Extract the (x, y) coordinate from the center of the cell holding the provided text.  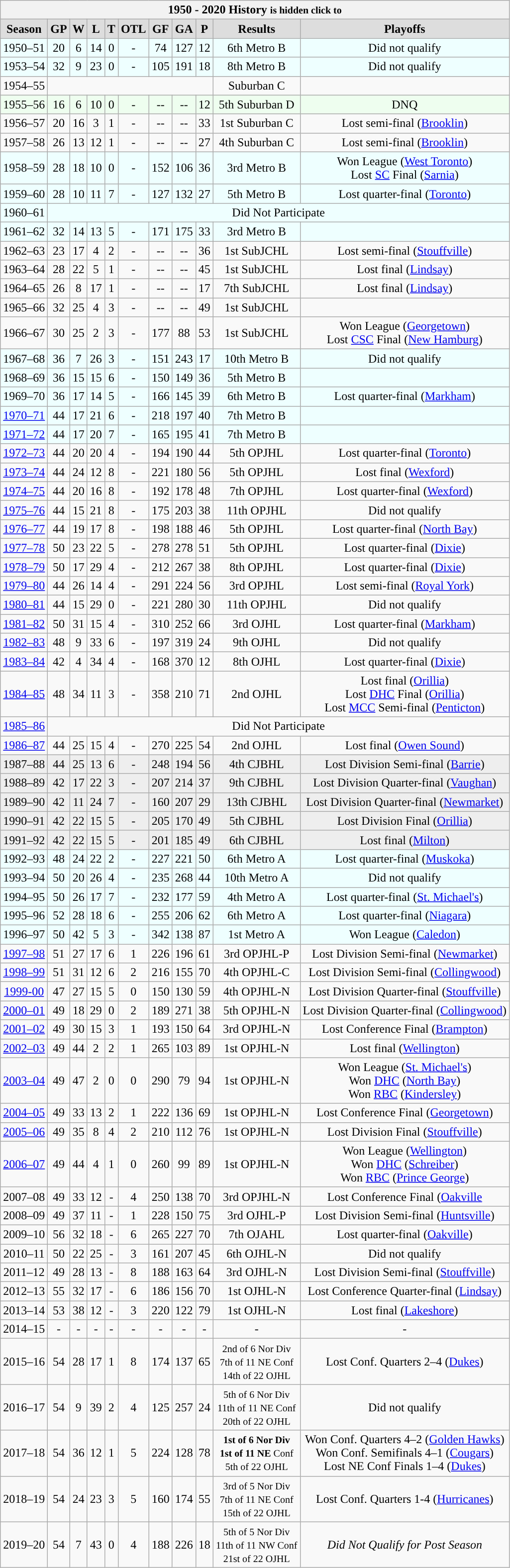
1950–51 (24, 48)
1973–74 (24, 472)
106 (184, 168)
19 (79, 529)
2012–13 (24, 1291)
Playoffs (405, 29)
4th Metro A (257, 897)
2016–17 (24, 1407)
1995–96 (24, 916)
270 (160, 745)
Lost Division Semi-final (Collingwood) (405, 973)
1978–79 (24, 567)
3rd of 5 Nor Div7th of 11 NE Conf15th of 22 OJHL (257, 1499)
1956–57 (24, 123)
61 (204, 954)
220 (160, 1310)
2005–06 (24, 1132)
1979–80 (24, 586)
2014–15 (24, 1329)
196 (184, 954)
Lost Conference Quarter-final (Lindsay) (405, 1291)
1976–77 (24, 529)
2006–07 (24, 1164)
260 (160, 1164)
3rd OJHL (257, 624)
1977–78 (24, 548)
170 (184, 821)
1970–71 (24, 415)
Lost Division Quarter-final (Stouffville) (405, 991)
Suburban C (257, 86)
166 (160, 396)
1953–54 (24, 67)
1988–89 (24, 783)
1993–94 (24, 878)
99 (184, 1164)
Lost final (Lakeshore) (405, 1310)
Lost Division Quarter-final (Vaughan) (405, 783)
3rd OJHL-N (257, 1273)
Lost Division Final (Stouffville) (405, 1132)
1974–75 (24, 491)
9th CJBHL (257, 783)
Won League (Caledon) (405, 935)
6th CJBHL (257, 840)
W (79, 29)
Lost quarter-final (Oakville) (405, 1234)
65 (204, 1362)
248 (160, 764)
1960–61 (24, 212)
1961–62 (24, 231)
GP (59, 29)
145 (184, 396)
4th OPJHL-N (257, 991)
171 (160, 231)
198 (160, 529)
8th OPJHL (257, 567)
Lost Division Quarter-final (Collingwood) (405, 1010)
1963–64 (24, 270)
88 (184, 333)
71 (204, 694)
1994–95 (24, 897)
Lost final (Owen Sound) (405, 745)
Results (257, 29)
155 (184, 973)
125 (160, 1407)
358 (160, 694)
1950 - 2020 History is hidden click to (255, 10)
P (204, 29)
252 (184, 624)
2004–05 (24, 1113)
2018–19 (24, 1499)
13th CJBHL (257, 802)
6th OJHL-N (257, 1253)
161 (160, 1253)
3rd OJHL-P (257, 1215)
Lost Division Semi-final (Newmarket) (405, 954)
1957–58 (24, 142)
205 (160, 821)
7th SubJCHL (257, 289)
46 (204, 529)
35 (79, 1132)
1984–85 (24, 694)
41 (204, 434)
271 (184, 1010)
1981–82 (24, 624)
Lost Division Semi-final (Stouffville) (405, 1273)
189 (160, 1010)
2002–03 (24, 1048)
250 (160, 1196)
185 (184, 840)
1999-00 (24, 991)
66 (204, 624)
75 (204, 1215)
43 (96, 1545)
87 (204, 935)
191 (184, 67)
Lost Conf. Quarters 1-4 (Hurricanes) (405, 1499)
10th Metro B (257, 359)
Lost Conference Final (Oakville (405, 1196)
1954–55 (24, 86)
2010–11 (24, 1253)
1958–59 (24, 168)
319 (184, 643)
1971–72 (24, 434)
1972–73 (24, 453)
5th of 6 Nor Div11th of 11 NE Conf20th of 22 OJHL (257, 1407)
128 (184, 1453)
94 (204, 1080)
1990–91 (24, 821)
69 (204, 1113)
40 (204, 415)
Season (24, 29)
1989–90 (24, 802)
5th Suburban D (257, 104)
2008–09 (24, 1215)
2011–12 (24, 1273)
1980–81 (24, 605)
216 (160, 973)
1967–68 (24, 359)
Lost Conf. Quarters 2–4 (Dukes) (405, 1362)
Won League (Wellington)Won DHC (Schreiber)Won RBC (Prince George) (405, 1164)
1996–97 (24, 935)
190 (184, 453)
7th OPJHL (257, 491)
136 (184, 1113)
1966–67 (24, 333)
103 (184, 1048)
2001–02 (24, 1029)
178 (184, 491)
5th CJBHL (257, 821)
Won League (Georgetown)Lost CSC Final (New Hamburg) (405, 333)
122 (184, 1310)
267 (184, 567)
3rd OPJHL-P (257, 954)
152 (160, 168)
163 (184, 1273)
1997–98 (24, 954)
52 (59, 916)
2015–16 (24, 1362)
2019–20 (24, 1545)
Lost quarter-final (Wexford) (405, 491)
74 (160, 48)
4th OPJHL-C (257, 973)
5th OPJHL-N (257, 1010)
1955–56 (24, 104)
Lost quarter-final (North Bay) (405, 529)
4th CJBHL (257, 764)
Won League (St. Michael's)Won DHC (North Bay)Won RBC (Kindersley) (405, 1080)
168 (160, 662)
156 (184, 1291)
203 (184, 510)
132 (184, 194)
8th OJHL (257, 662)
Lost quarter-final (Niagara) (405, 916)
OTL (133, 29)
149 (184, 378)
1st Metro A (257, 935)
1998–99 (24, 973)
Lost Division Final (Orillia) (405, 821)
214 (184, 783)
225 (184, 745)
222 (160, 1113)
2017–18 (24, 1453)
10th Metro A (257, 878)
212 (160, 567)
1991–92 (24, 840)
Lost final (Milton) (405, 840)
1987–88 (24, 764)
Lost Division Semi-final (Huntsville) (405, 1215)
Lost quarter-final (Muskoka) (405, 859)
2009–10 (24, 1234)
137 (184, 1362)
1975–76 (24, 510)
112 (184, 1132)
Lost final (Wexford) (405, 472)
2013–14 (24, 1310)
Won League (West Toronto)Lost SC Final (Sarnia) (405, 168)
370 (184, 662)
2003–04 (24, 1080)
165 (160, 434)
1992–93 (24, 859)
1959–60 (24, 194)
T (111, 29)
7th OJAHL (257, 1234)
192 (160, 491)
5th of 5 Nor Div11th of 11 NW Conf21st of 22 OJHL (257, 1545)
2000–01 (24, 1010)
Lost Division Quarter-final (Newmarket) (405, 802)
2007–08 (24, 1196)
151 (160, 359)
3rd OPJHL (257, 586)
Lost semi-final (Stouffville) (405, 250)
1986–87 (24, 745)
195 (184, 434)
Lost semi-final (Royal York) (405, 586)
201 (160, 840)
2nd of 6 Nor Div7th of 11 NE Conf14th of 22 OJHL (257, 1362)
78 (204, 1453)
Lost Division Semi-final (Barrie) (405, 764)
Lost quarter-final (St. Michael's) (405, 897)
206 (184, 916)
L (96, 29)
76 (204, 1132)
1982–83 (24, 643)
1965–66 (24, 307)
1962–63 (24, 250)
342 (160, 935)
8th Metro B (257, 67)
268 (184, 878)
62 (204, 916)
228 (160, 1215)
130 (184, 991)
1968–69 (24, 378)
186 (160, 1291)
9th OJHL (257, 643)
232 (160, 897)
280 (184, 605)
1st Suburban C (257, 123)
Lost final (Orillia)Lost DHC Final (Orillia)Lost MCC Semi-final (Penticton) (405, 694)
310 (160, 624)
235 (160, 878)
GA (184, 29)
291 (160, 586)
Lost final (Wellington) (405, 1048)
243 (184, 359)
1969–70 (24, 396)
Lost Conference Final (Georgetown) (405, 1113)
Lost Conference Final (Brampton) (405, 1029)
Did Not Qualify for Post Season (405, 1545)
1985–86 (24, 726)
1983–84 (24, 662)
1964–65 (24, 289)
105 (160, 67)
180 (184, 472)
193 (160, 1029)
Won Conf. Quarters 4–2 (Golden Hawks)Won Conf. Semifinals 4–1 (Cougars)Lost NE Conf Finals 1–4 (Dukes) (405, 1453)
218 (160, 415)
290 (160, 1080)
1st of 6 Nor Div1st of 11 NE Conf5th of 22 OJHL (257, 1453)
GF (160, 29)
DNQ (405, 104)
4th Suburban C (257, 142)
255 (160, 916)
257 (184, 1407)
